Scan for the cell matching the given text and deliver its [x, y] coordinate at center. 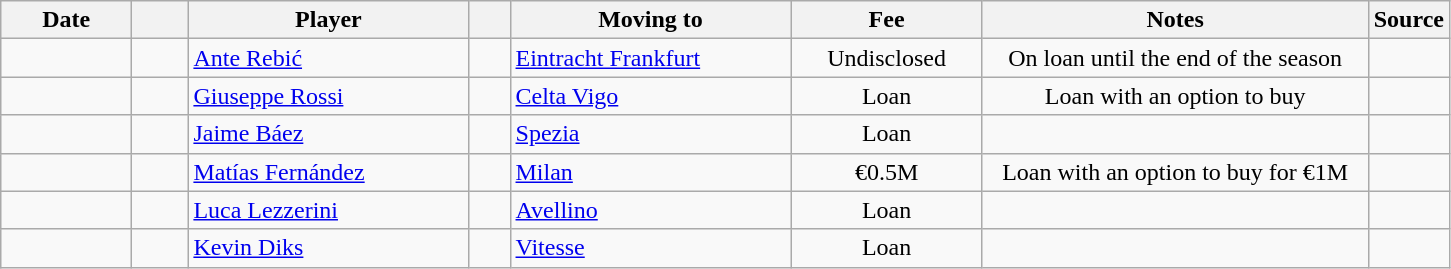
Fee [886, 20]
Matías Fernández [328, 172]
Eintracht Frankfurt [650, 58]
Luca Lezzerini [328, 210]
Giuseppe Rossi [328, 96]
Source [1408, 20]
Undisclosed [886, 58]
Ante Rebić [328, 58]
€0.5M [886, 172]
Milan [650, 172]
Loan with an option to buy [1175, 96]
Avellino [650, 210]
Celta Vigo [650, 96]
Date [66, 20]
Spezia [650, 134]
On loan until the end of the season [1175, 58]
Jaime Báez [328, 134]
Vitesse [650, 248]
Moving to [650, 20]
Notes [1175, 20]
Kevin Diks [328, 248]
Player [328, 20]
Loan with an option to buy for €1M [1175, 172]
